Output the (X, Y) coordinate of the center of the cell containing the given text.  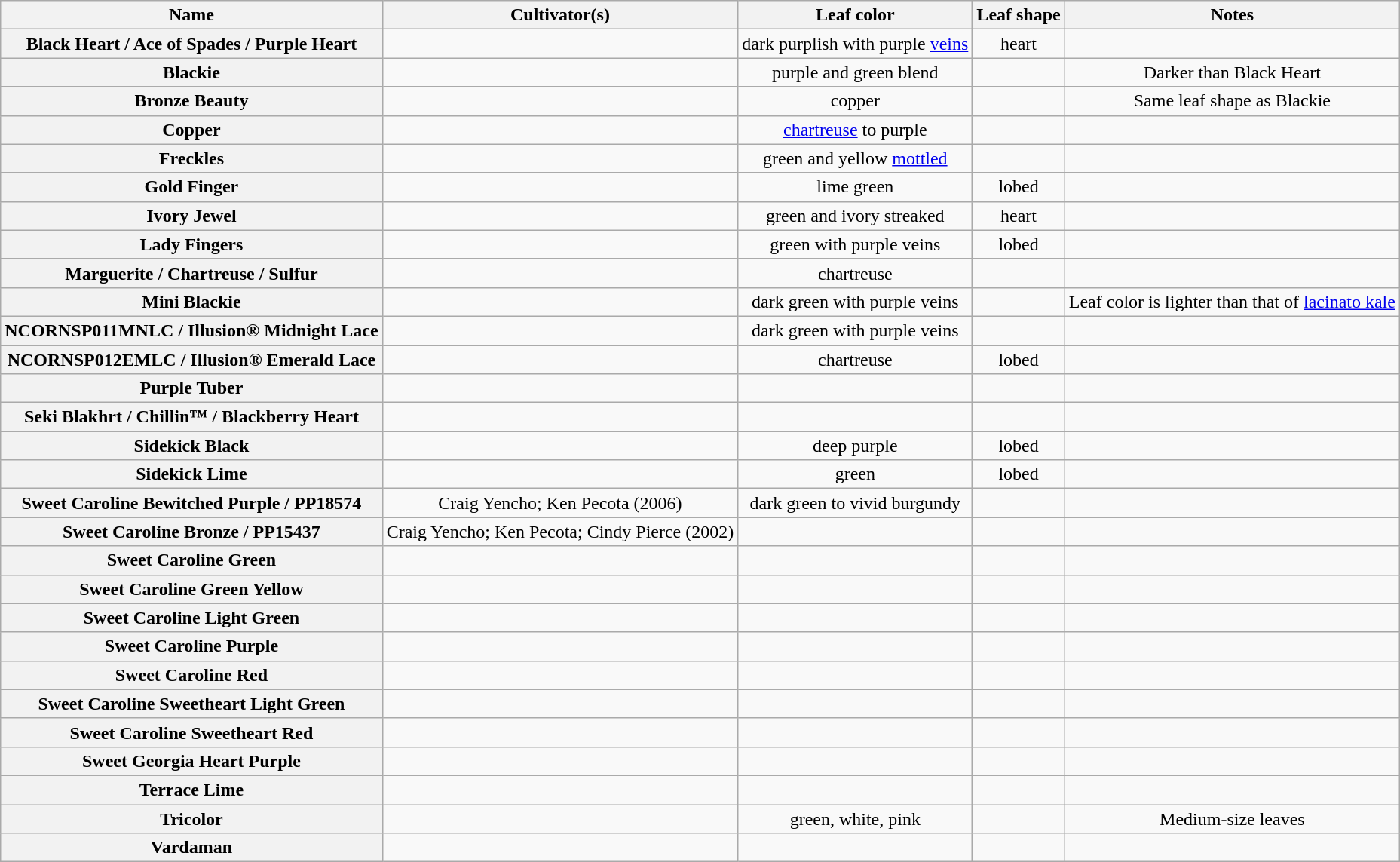
dark purplish with purple veins (855, 44)
purple and green blend (855, 72)
chartreuse to purple (855, 130)
lime green (855, 187)
Sweet Caroline Red (191, 675)
Mini Blackie (191, 302)
green and ivory streaked (855, 216)
Sidekick Black (191, 446)
Tricolor (191, 818)
Seki Blakhrt / Chillin™ / Blackberry Heart (191, 417)
Ivory Jewel (191, 216)
Black Heart / Ace of Spades / Purple Heart (191, 44)
Leaf color is lighter than that of lacinato kale (1232, 302)
deep purple (855, 446)
copper (855, 101)
Craig Yencho; Ken Pecota (2006) (560, 503)
Lady Fingers (191, 244)
Name (191, 15)
Sweet Caroline Green (191, 560)
green, white, pink (855, 818)
Blackie (191, 72)
green and yellow mottled (855, 158)
Sweet Caroline Green Yellow (191, 589)
Notes (1232, 15)
Sidekick Lime (191, 474)
Sweet Caroline Bronze / PP15437 (191, 532)
NCORNSP012EMLC / Illusion® Emerald Lace (191, 360)
Leaf color (855, 15)
Darker than Black Heart (1232, 72)
dark green to vivid burgundy (855, 503)
Sweet Caroline Purple (191, 646)
Purple Tuber (191, 388)
Sweet Caroline Light Green (191, 618)
green (855, 474)
NCORNSP011MNLC / Illusion® Midnight Lace (191, 330)
Gold Finger (191, 187)
Sweet Caroline Sweetheart Red (191, 732)
Sweet Caroline Bewitched Purple / PP18574 (191, 503)
Craig Yencho; Ken Pecota; Cindy Pierce (2002) (560, 532)
Terrace Lime (191, 790)
Copper (191, 130)
Vardaman (191, 848)
Cultivator(s) (560, 15)
Leaf shape (1019, 15)
green with purple veins (855, 244)
Sweet Georgia Heart Purple (191, 761)
Freckles (191, 158)
Medium-size leaves (1232, 818)
Bronze Beauty (191, 101)
Same leaf shape as Blackie (1232, 101)
Sweet Caroline Sweetheart Light Green (191, 704)
Marguerite / Chartreuse / Sulfur (191, 273)
